Locate the cell with the specified text and output its (x, y) center coordinate. 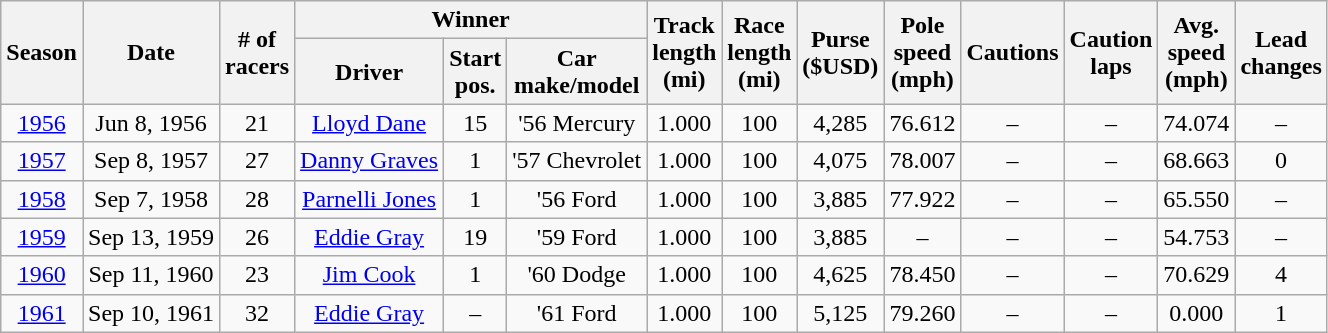
65.550 (1196, 199)
Polespeed(mph) (922, 52)
54.753 (1196, 237)
4,075 (840, 161)
68.663 (1196, 161)
5,125 (840, 313)
Cautions (1012, 52)
Jim Cook (370, 275)
4,285 (840, 123)
74.074 (1196, 123)
'59 Ford (577, 237)
Jun 8, 1956 (150, 123)
Sep 8, 1957 (150, 161)
76.612 (922, 123)
79.260 (922, 313)
32 (258, 313)
1958 (42, 199)
'56 Ford (577, 199)
19 (476, 237)
Purse($USD) (840, 52)
Sep 13, 1959 (150, 237)
78.007 (922, 161)
26 (258, 237)
Sep 7, 1958 (150, 199)
Tracklength(mi) (684, 52)
1961 (42, 313)
Date (150, 52)
'57 Chevrolet (577, 161)
Driver (370, 72)
Sep 10, 1961 (150, 313)
21 (258, 123)
0.000 (1196, 313)
Lloyd Dane (370, 123)
15 (476, 123)
Danny Graves (370, 161)
Season (42, 52)
23 (258, 275)
Parnelli Jones (370, 199)
1956 (42, 123)
78.450 (922, 275)
4,625 (840, 275)
Avg.speed(mph) (1196, 52)
Startpos. (476, 72)
0 (1281, 161)
4 (1281, 275)
Winner (471, 20)
'61 Ford (577, 313)
'60 Dodge (577, 275)
1959 (42, 237)
70.629 (1196, 275)
# ofracers (258, 52)
77.922 (922, 199)
Cautionlaps (1111, 52)
'56 Mercury (577, 123)
Carmake/model (577, 72)
1957 (42, 161)
Sep 11, 1960 (150, 275)
27 (258, 161)
Leadchanges (1281, 52)
1960 (42, 275)
28 (258, 199)
Racelength(mi) (760, 52)
